Detect which cell encompasses the target text, then output its (x, y) center coordinate. 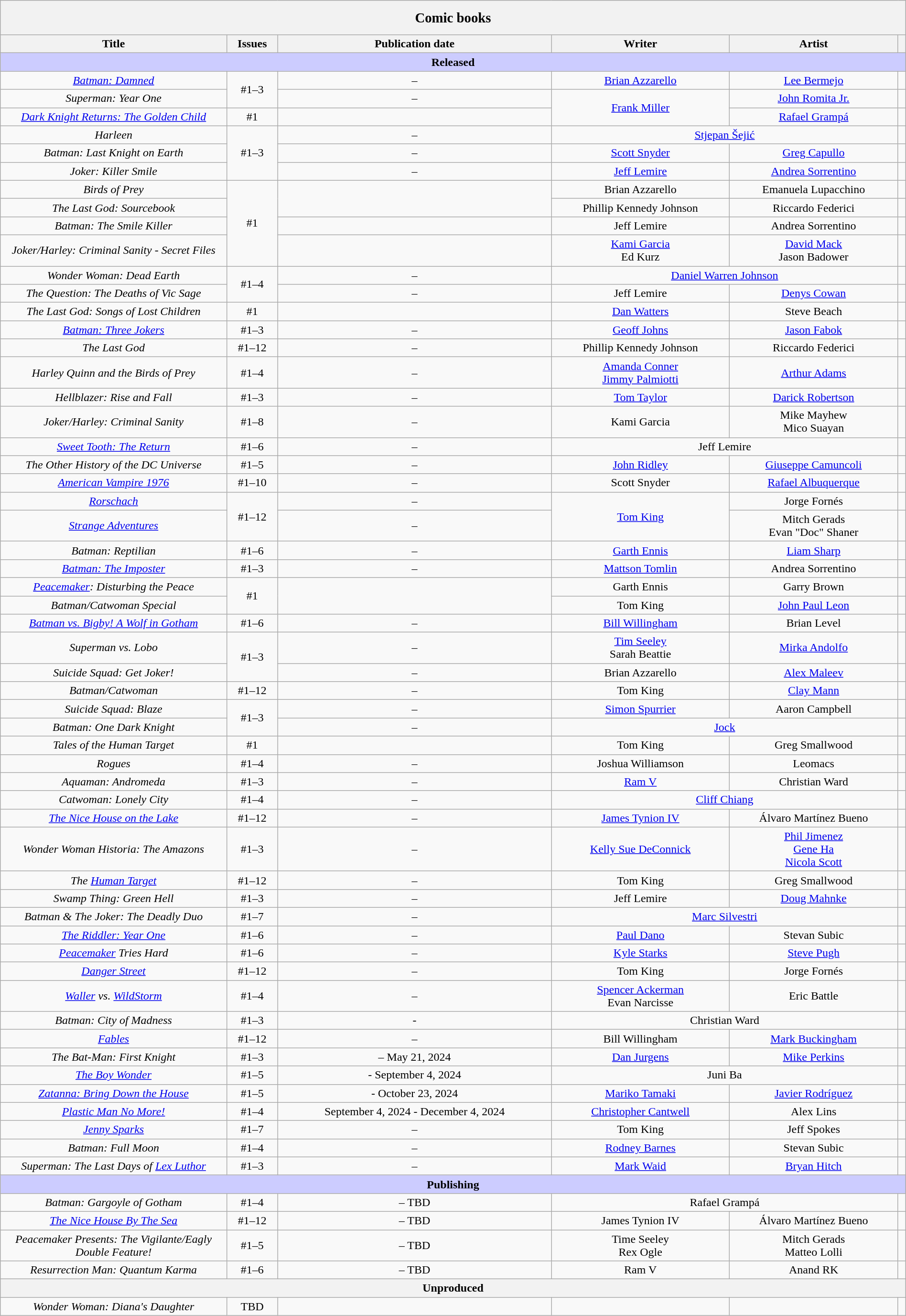
Batman: Last Knight on Earth (114, 153)
Kyle Starks (640, 953)
Batman/Catwoman (114, 691)
The Question: The Deaths of Vic Sage (114, 294)
Mitch GeradsMatteo Lolli (813, 1245)
Dan Jurgens (640, 1057)
Batman/Catwoman Special (114, 605)
Dan Watters (640, 312)
Released (453, 62)
The Riddler: Year One (114, 935)
Title (114, 44)
Javier Rodríguez (813, 1093)
Dark Knight Returns: The Golden Child (114, 117)
Peacemaker: Disturbing the Peace (114, 587)
The Human Target (114, 880)
The Last God: Sourcebook (114, 207)
Batman: The Imposter (114, 568)
Fables (114, 1039)
Zatanna: Bring Down the House (114, 1093)
Jock (724, 727)
Superman: Year One (114, 98)
Doug Mahnke (813, 898)
Rodney Barnes (640, 1148)
Waller vs. WildStorm (114, 996)
September 4, 2024 - December 4, 2024 (415, 1111)
Batman: Gargoyle of Gotham (114, 1202)
Steve Beach (813, 312)
#1–8 (252, 422)
John Romita Jr. (813, 98)
Jason Fabok (813, 330)
The Boy Wonder (114, 1075)
Christopher Cantwell (640, 1111)
Batman: Damned (114, 80)
Mirka Andolfo (813, 648)
Greg Capullo (813, 153)
The Nice House on the Lake (114, 818)
Wonder Woman: Dead Earth (114, 275)
Alex Maleev (813, 673)
Batman vs. Bigby! A Wolf in Gotham (114, 623)
Mark Buckingham (813, 1039)
Paul Dano (640, 935)
Daniel Warren Johnson (724, 275)
Issues (252, 44)
Aquaman: Andromeda (114, 782)
Amanda Conner Jimmy Palmiotti (640, 373)
Batman: City of Madness (114, 1021)
Wonder Woman Historia: The Amazons (114, 849)
Leomacs (813, 763)
Mark Waid (640, 1166)
Mattson Tomlin (640, 568)
Joker/Harley: Criminal Sanity (114, 422)
Peacemaker Tries Hard (114, 953)
Danger Street (114, 971)
Frank Miller (640, 108)
#1–10 (252, 483)
Marc Silvestri (724, 916)
Brian Level (813, 623)
Tales of the Human Target (114, 745)
Batman: Reptilian (114, 550)
Eric Battle (813, 996)
Strange Adventures (114, 526)
Tim Seeley Sarah Beattie (640, 648)
Publication date (415, 44)
Rorschach (114, 501)
Batman: Three Jokers (114, 330)
Juni Ba (724, 1075)
Batman: The Smile Killer (114, 226)
John Ridley (640, 465)
Geoff Johns (640, 330)
Darick Robertson (813, 397)
Batman & The Joker: The Deadly Duo (114, 916)
Denys Cowan (813, 294)
Harleen (114, 135)
Superman vs. Lobo (114, 648)
Time SeeleyRex Ogle (640, 1245)
Kelly Sue DeConnick (640, 849)
Liam Sharp (813, 550)
The Last God: Songs of Lost Children (114, 312)
The Bat-Man: First Knight (114, 1057)
Hellblazer: Rise and Fall (114, 397)
Cliff Chiang (724, 800)
Catwoman: Lonely City (114, 800)
Batman: One Dark Knight (114, 727)
The Other History of the DC Universe (114, 465)
Spencer Ackerman Evan Narcisse (640, 996)
Bryan Hitch (813, 1166)
John Paul Leon (813, 605)
Birds of Prey (114, 189)
Mike Mayhew Mico Suayan (813, 422)
Steve Pugh (813, 953)
Writer (640, 44)
- (415, 1021)
Emanuela Lupacchino (813, 189)
Mariko Tamaki (640, 1093)
Unproduced (453, 1288)
Aaron Campbell (813, 709)
Kami Garcia Ed Kurz (640, 250)
Mitch Gerads Evan "Doc" Shaner (813, 526)
American Vampire 1976 (114, 483)
David Mack Jason Badower (813, 250)
Stjepan Šejić (724, 135)
Garry Brown (813, 587)
Batman: Full Moon (114, 1148)
Wonder Woman: Diana's Daughter (114, 1306)
Rafael Albuquerque (813, 483)
Peacemaker Presents: The Vigilante/Eagly Double Feature! (114, 1245)
TBD (252, 1306)
Arthur Adams (813, 373)
Suicide Squad: Blaze (114, 709)
Rogues (114, 763)
Artist (813, 44)
The Last God (114, 348)
Simon Spurrier (640, 709)
Alex Lins (813, 1111)
Anand RK (813, 1270)
Clay Mann (813, 691)
Resurrection Man: Quantum Karma (114, 1270)
Publishing (453, 1184)
Joshua Williamson (640, 763)
Joker/Harley: Criminal Sanity - Secret Files (114, 250)
Suicide Squad: Get Joker! (114, 673)
Plastic Man No More! (114, 1111)
Tom Taylor (640, 397)
Jeff Spokes (813, 1130)
Harley Quinn and the Birds of Prey (114, 373)
– May 21, 2024 (415, 1057)
Kami Garcia (640, 422)
Sweet Tooth: The Return (114, 446)
Phil Jimenez Gene Ha Nicola Scott (813, 849)
Jenny Sparks (114, 1130)
Swamp Thing: Green Hell (114, 898)
Mike Perkins (813, 1057)
Comic books (453, 18)
- October 23, 2024 (415, 1093)
Lee Bermejo (813, 80)
Giuseppe Camuncoli (813, 465)
Joker: Killer Smile (114, 171)
Superman: The Last Days of Lex Luthor (114, 1166)
The Nice House By The Sea (114, 1220)
- September 4, 2024 (415, 1075)
